Extract the [X, Y] coordinate from the center of the cell holding the provided text.  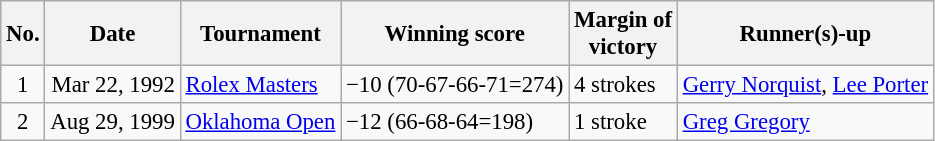
Runner(s)-up [805, 34]
No. [23, 34]
Rolex Masters [260, 85]
1 stroke [624, 122]
Gerry Norquist, Lee Porter [805, 85]
Mar 22, 1992 [112, 85]
1 [23, 85]
Greg Gregory [805, 122]
−10 (70-67-66-71=274) [455, 85]
Date [112, 34]
Winning score [455, 34]
Aug 29, 1999 [112, 122]
4 strokes [624, 85]
−12 (66-68-64=198) [455, 122]
Margin ofvictory [624, 34]
Tournament [260, 34]
2 [23, 122]
Oklahoma Open [260, 122]
